Locate the cell with the specified text and output its (X, Y) center coordinate. 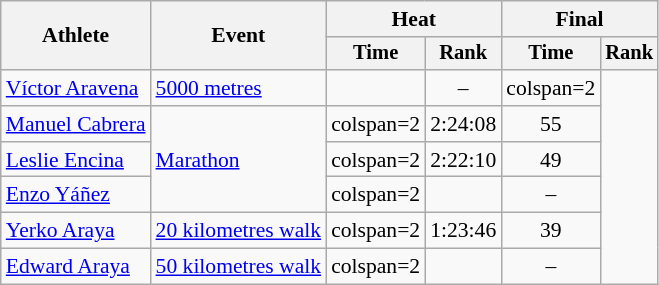
Yerko Araya (76, 231)
2:24:08 (463, 124)
1:23:46 (463, 231)
Víctor Aravena (76, 88)
50 kilometres walk (239, 267)
Athlete (76, 36)
Manuel Cabrera (76, 124)
2:22:10 (463, 160)
Final (580, 19)
Enzo Yáñez (76, 195)
55 (550, 124)
Event (239, 36)
Heat (414, 19)
49 (550, 160)
Marathon (239, 160)
Edward Araya (76, 267)
5000 metres (239, 88)
Leslie Encina (76, 160)
20 kilometres walk (239, 231)
39 (550, 231)
